Identify which cell holds the provided text, then report its (x, y) central coordinate. 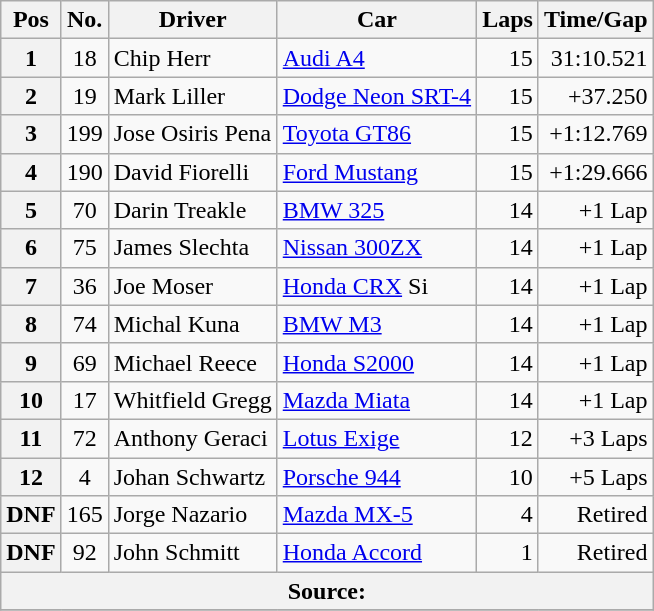
6 (31, 248)
John Schmitt (192, 553)
Johan Schwartz (192, 477)
Nissan 300ZX (376, 248)
David Fiorelli (192, 172)
Porsche 944 (376, 477)
Michael Reece (192, 362)
Driver (192, 20)
92 (84, 553)
Honda Accord (376, 553)
BMW M3 (376, 324)
BMW 325 (376, 210)
9 (31, 362)
Source: (327, 591)
69 (84, 362)
74 (84, 324)
17 (84, 400)
75 (84, 248)
No. (84, 20)
190 (84, 172)
Audi A4 (376, 58)
Car (376, 20)
+37.250 (596, 96)
31:10.521 (596, 58)
70 (84, 210)
Pos (31, 20)
Darin Treakle (192, 210)
+1:12.769 (596, 134)
36 (84, 286)
2 (31, 96)
5 (31, 210)
Mazda MX-5 (376, 515)
Lotus Exige (376, 438)
+5 Laps (596, 477)
11 (31, 438)
Chip Herr (192, 58)
3 (31, 134)
Jorge Nazario (192, 515)
165 (84, 515)
Joe Moser (192, 286)
Laps (508, 20)
Mark Liller (192, 96)
Anthony Geraci (192, 438)
8 (31, 324)
7 (31, 286)
19 (84, 96)
Whitfield Gregg (192, 400)
Honda S2000 (376, 362)
Honda CRX Si (376, 286)
Toyota GT86 (376, 134)
James Slechta (192, 248)
Dodge Neon SRT-4 (376, 96)
Ford Mustang (376, 172)
Jose Osiris Pena (192, 134)
Mazda Miata (376, 400)
Time/Gap (596, 20)
+3 Laps (596, 438)
72 (84, 438)
+1:29.666 (596, 172)
18 (84, 58)
Michal Kuna (192, 324)
199 (84, 134)
